Extract the (x, y) coordinate from the center of the cell holding the provided text.  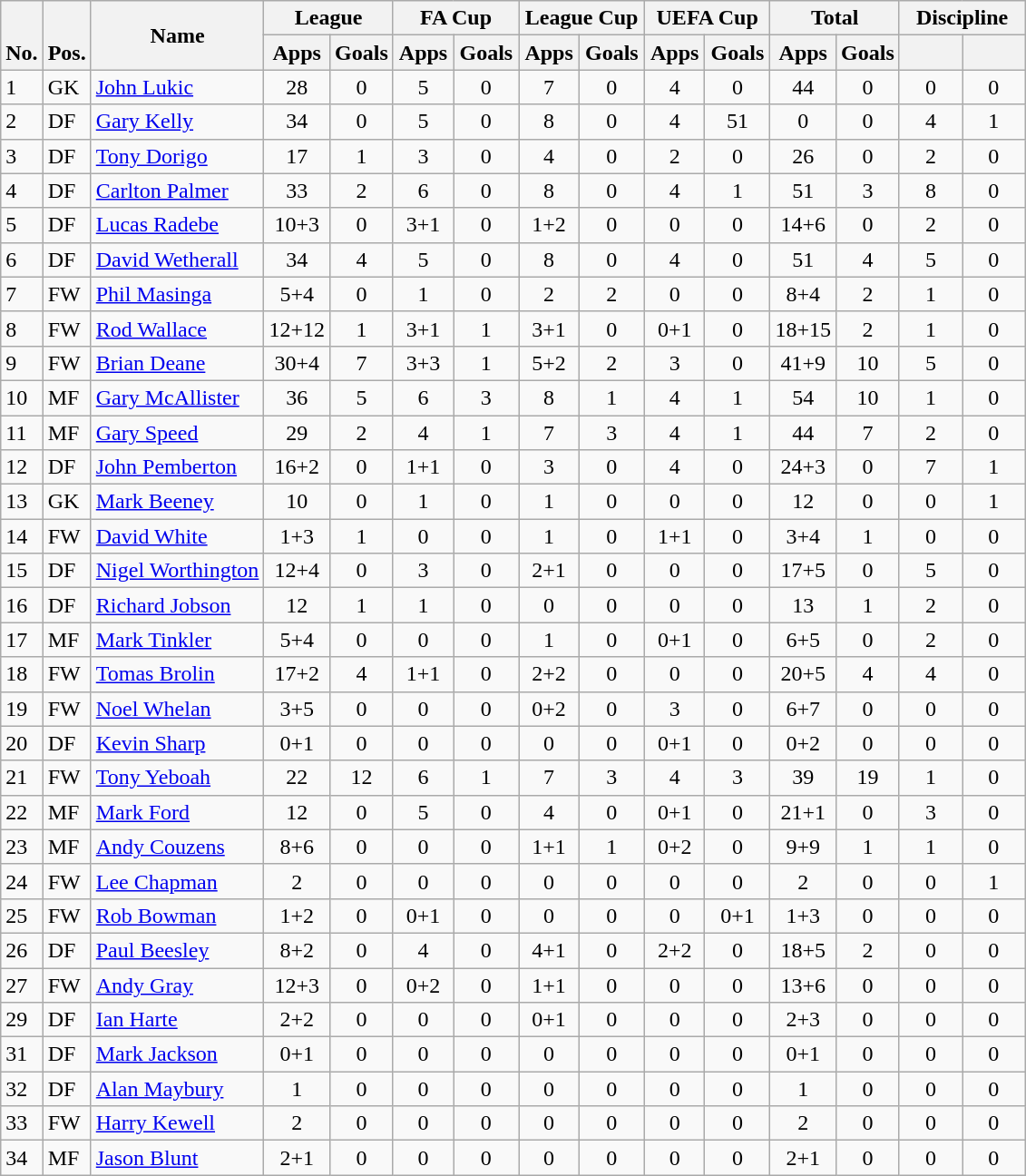
Noel Whelan (178, 709)
28 (298, 87)
16 (22, 605)
12+4 (298, 571)
Andy Couzens (178, 847)
Richard Jobson (178, 605)
39 (804, 778)
Andy Gray (178, 985)
3+4 (804, 536)
Lucas Radebe (178, 225)
Alan Maybury (178, 1089)
17+5 (804, 571)
4+1 (550, 950)
36 (298, 397)
Mark Ford (178, 812)
3+5 (298, 709)
41+9 (804, 363)
Gary Kelly (178, 122)
16+2 (298, 467)
UEFA Cup (708, 18)
31 (22, 1054)
13+6 (804, 985)
8+6 (298, 847)
12+3 (298, 985)
14+6 (804, 225)
21 (22, 778)
Nigel Worthington (178, 571)
14 (22, 536)
Paul Beesley (178, 950)
2+3 (804, 1020)
54 (804, 397)
John Pemberton (178, 467)
John Lukic (178, 87)
Rod Wallace (178, 328)
6+5 (804, 640)
Discipline (962, 18)
Gary McAllister (178, 397)
8+4 (804, 294)
Phil Masinga (178, 294)
Name (178, 35)
20+5 (804, 674)
20 (22, 743)
No. (22, 35)
10+3 (298, 225)
5+2 (550, 363)
Tomas Brolin (178, 674)
25 (22, 916)
Total (835, 18)
Gary Speed (178, 433)
Tony Dorigo (178, 156)
Mark Tinkler (178, 640)
Pos. (67, 35)
30+4 (298, 363)
Lee Chapman (178, 881)
27 (22, 985)
David Wetherall (178, 260)
8+2 (298, 950)
11 (22, 433)
18+5 (804, 950)
18 (22, 674)
24 (22, 881)
21+1 (804, 812)
Carlton Palmer (178, 191)
League (328, 18)
Jason Blunt (178, 1158)
17+2 (298, 674)
Kevin Sharp (178, 743)
23 (22, 847)
Brian Deane (178, 363)
15 (22, 571)
Mark Beeney (178, 502)
9 (22, 363)
18+15 (804, 328)
David White (178, 536)
League Cup (582, 18)
Ian Harte (178, 1020)
6+7 (804, 709)
12+12 (298, 328)
9+9 (804, 847)
Harry Kewell (178, 1123)
FA Cup (455, 18)
Tony Yeboah (178, 778)
Rob Bowman (178, 916)
24+3 (804, 467)
3+3 (423, 363)
Mark Jackson (178, 1054)
32 (22, 1089)
